Scan for the cell matching the given text and deliver its [X, Y] coordinate at center. 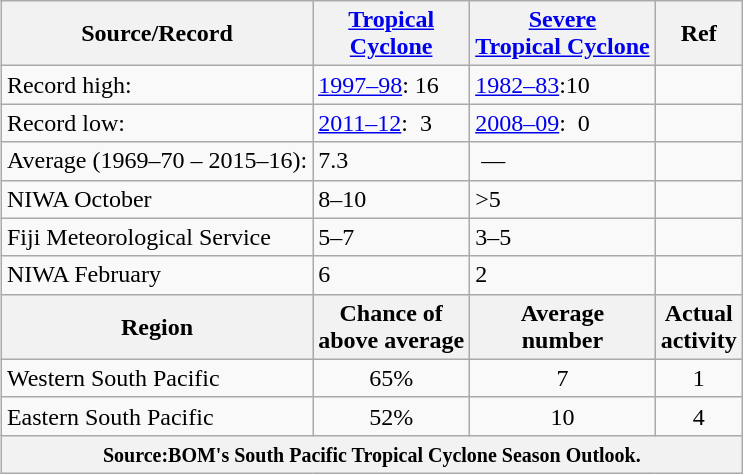
Averagenumber [563, 326]
Ref [698, 34]
Western South Pacific [156, 378]
8–10 [392, 199]
52% [392, 416]
7 [563, 378]
2011–12: 3 [392, 123]
Actualactivity [698, 326]
NIWA October [156, 199]
5–7 [392, 237]
1 [698, 378]
1982–83:10 [563, 85]
Chance ofabove average [392, 326]
Average (1969–70 – 2015–16): [156, 161]
7.3 [392, 161]
Record low: [156, 123]
>5 [563, 199]
Region [156, 326]
Fiji Meteorological Service [156, 237]
Record high: [156, 85]
— [563, 161]
2 [563, 275]
TropicalCyclone [392, 34]
NIWA February [156, 275]
6 [392, 275]
SevereTropical Cyclone [563, 34]
4 [698, 416]
3–5 [563, 237]
2008–09: 0 [563, 123]
Source/Record [156, 34]
65% [392, 378]
Eastern South Pacific [156, 416]
Source:BOM's South Pacific Tropical Cyclone Season Outlook. [372, 454]
10 [563, 416]
1997–98: 16 [392, 85]
